For the text-containing cell, return its midpoint in (X, Y) coordinate format. 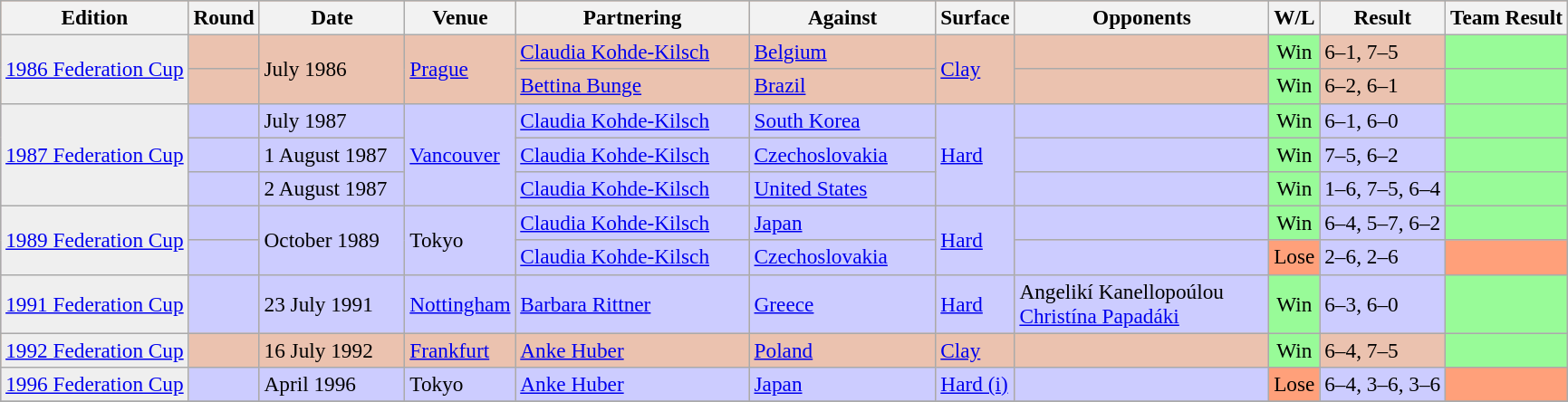
7–5, 6–2 (1382, 154)
Round (224, 17)
Partnering (632, 17)
Nottingham (460, 304)
July 1986 (332, 69)
6–4, 3–6, 3–6 (1382, 384)
United States (842, 188)
Belgium (842, 52)
Brazil (842, 86)
Poland (842, 349)
Edition (94, 17)
6–4, 7–5 (1382, 349)
6–3, 6–0 (1382, 304)
Venue (460, 17)
Opponents (1141, 17)
July 1987 (332, 120)
Angelikí Kanellopoúlou Christína Papadáki (1141, 304)
October 1989 (332, 240)
W/L (1294, 17)
Barbara Rittner (632, 304)
Frankfurt (460, 349)
1989 Federation Cup (94, 240)
6–4, 5–7, 6–2 (1382, 223)
Against (842, 17)
Bettina Bunge (632, 86)
Team Result (1507, 17)
1991 Federation Cup (94, 304)
Prague (460, 69)
2 August 1987 (332, 188)
1987 Federation Cup (94, 154)
6–1, 7–5 (1382, 52)
Hard (i) (975, 384)
Vancouver (460, 154)
23 July 1991 (332, 304)
Result (1382, 17)
1986 Federation Cup (94, 69)
6–2, 6–1 (1382, 86)
April 1996 (332, 384)
South Korea (842, 120)
2–6, 2–6 (1382, 257)
1 August 1987 (332, 154)
6–1, 6–0 (1382, 120)
Surface (975, 17)
1992 Federation Cup (94, 349)
Date (332, 17)
Greece (842, 304)
1996 Federation Cup (94, 384)
16 July 1992 (332, 349)
1–6, 7–5, 6–4 (1382, 188)
